Find where the given text appears and provide that cell's center as [x, y] coordinate. 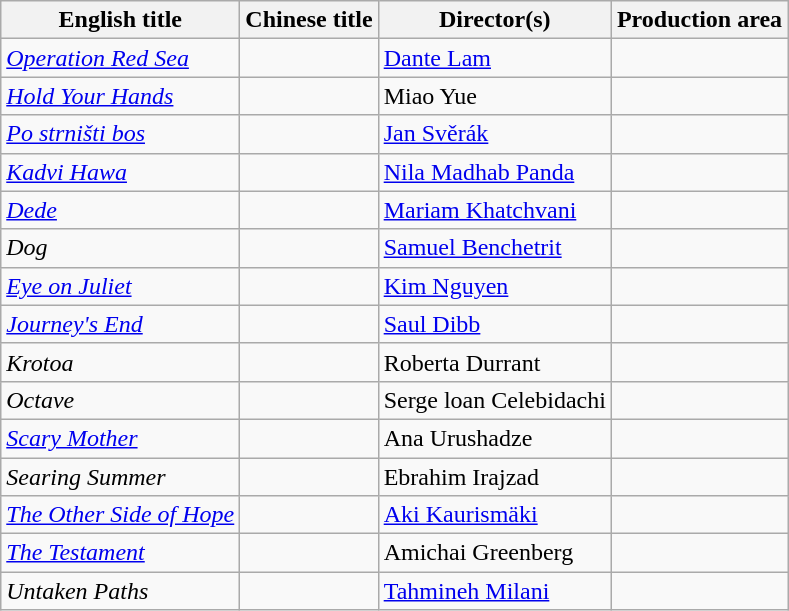
Miao Yue [494, 96]
The Testament [120, 553]
Tahmineh Milani [494, 591]
Director(s) [494, 20]
Production area [699, 20]
Kim Nguyen [494, 286]
Scary Mother [120, 438]
Jan Svěrák [494, 134]
Ebrahim Irajzad [494, 477]
Saul Dibb [494, 324]
Po strništi bos [120, 134]
Samuel Benchetrit [494, 248]
Amichai Greenberg [494, 553]
Dog [120, 248]
Aki Kaurismäki [494, 515]
Operation Red Sea [120, 58]
Nila Madhab Panda [494, 172]
Hold Your Hands [120, 96]
Untaken Paths [120, 591]
Roberta Durrant [494, 362]
Dante Lam [494, 58]
The Other Side of Hope [120, 515]
English title [120, 20]
Mariam Khatchvani [494, 210]
Dede [120, 210]
Journey's End [120, 324]
Serge loan Celebidachi [494, 400]
Searing Summer [120, 477]
Ana Urushadze [494, 438]
Krotoa [120, 362]
Kadvi Hawa [120, 172]
Octave [120, 400]
Eye on Juliet [120, 286]
Chinese title [309, 20]
